Identify which cell holds the provided text, then report its [X, Y] central coordinate. 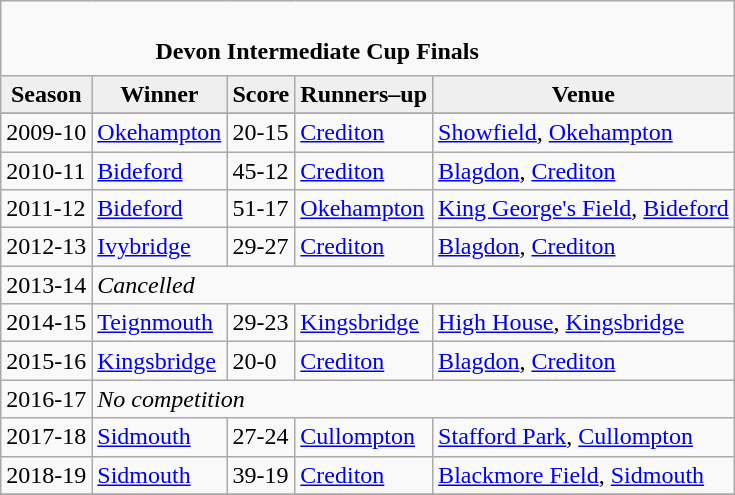
Cancelled [413, 285]
Blackmore Field, Sidmouth [584, 475]
39-19 [261, 475]
Ivybridge [160, 247]
Winner [160, 94]
51-17 [261, 209]
Venue [584, 94]
2011-12 [46, 209]
2015-16 [46, 361]
2018-19 [46, 475]
20-15 [261, 132]
2013-14 [46, 285]
2014-15 [46, 323]
Score [261, 94]
No competition [413, 399]
2009-10 [46, 132]
29-23 [261, 323]
2016-17 [46, 399]
2012-13 [46, 247]
King George's Field, Bideford [584, 209]
Cullompton [364, 437]
45-12 [261, 171]
Season [46, 94]
2010-11 [46, 171]
Runners–up [364, 94]
Stafford Park, Cullompton [584, 437]
Teignmouth [160, 323]
2017-18 [46, 437]
27-24 [261, 437]
High House, Kingsbridge [584, 323]
29-27 [261, 247]
Showfield, Okehampton [584, 132]
20-0 [261, 361]
